Output the [x, y] coordinate of the center of the cell containing the given text.  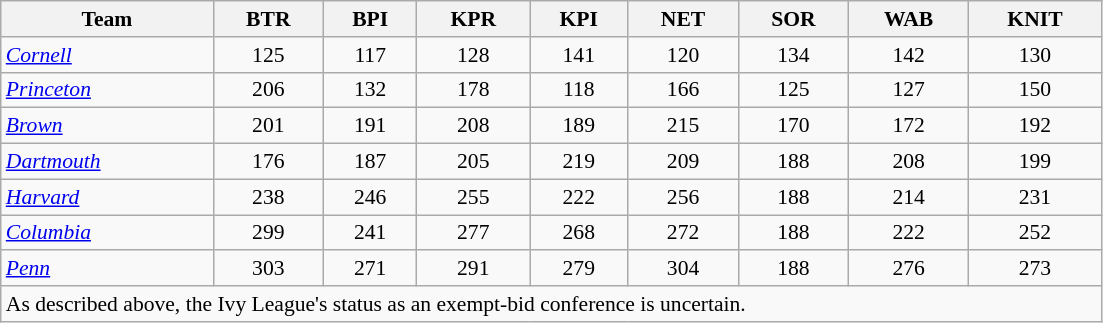
231 [1036, 197]
189 [579, 126]
268 [579, 233]
134 [793, 55]
SOR [793, 19]
Princeton [107, 90]
120 [683, 55]
BTR [268, 19]
201 [268, 126]
166 [683, 90]
279 [579, 269]
241 [370, 233]
215 [683, 126]
303 [268, 269]
WAB [909, 19]
117 [370, 55]
Penn [107, 269]
127 [909, 90]
209 [683, 162]
271 [370, 269]
141 [579, 55]
142 [909, 55]
170 [793, 126]
191 [370, 126]
KPI [579, 19]
256 [683, 197]
128 [474, 55]
246 [370, 197]
214 [909, 197]
150 [1036, 90]
291 [474, 269]
KPR [474, 19]
192 [1036, 126]
Columbia [107, 233]
BPI [370, 19]
205 [474, 162]
187 [370, 162]
299 [268, 233]
Cornell [107, 55]
199 [1036, 162]
176 [268, 162]
NET [683, 19]
172 [909, 126]
273 [1036, 269]
255 [474, 197]
118 [579, 90]
KNIT [1036, 19]
As described above, the Ivy League's status as an exempt-bid conference is uncertain. [551, 304]
272 [683, 233]
130 [1036, 55]
132 [370, 90]
178 [474, 90]
277 [474, 233]
238 [268, 197]
304 [683, 269]
Dartmouth [107, 162]
252 [1036, 233]
Brown [107, 126]
276 [909, 269]
Team [107, 19]
Harvard [107, 197]
206 [268, 90]
219 [579, 162]
